Scan for the cell matching the given text and deliver its (x, y) coordinate at center. 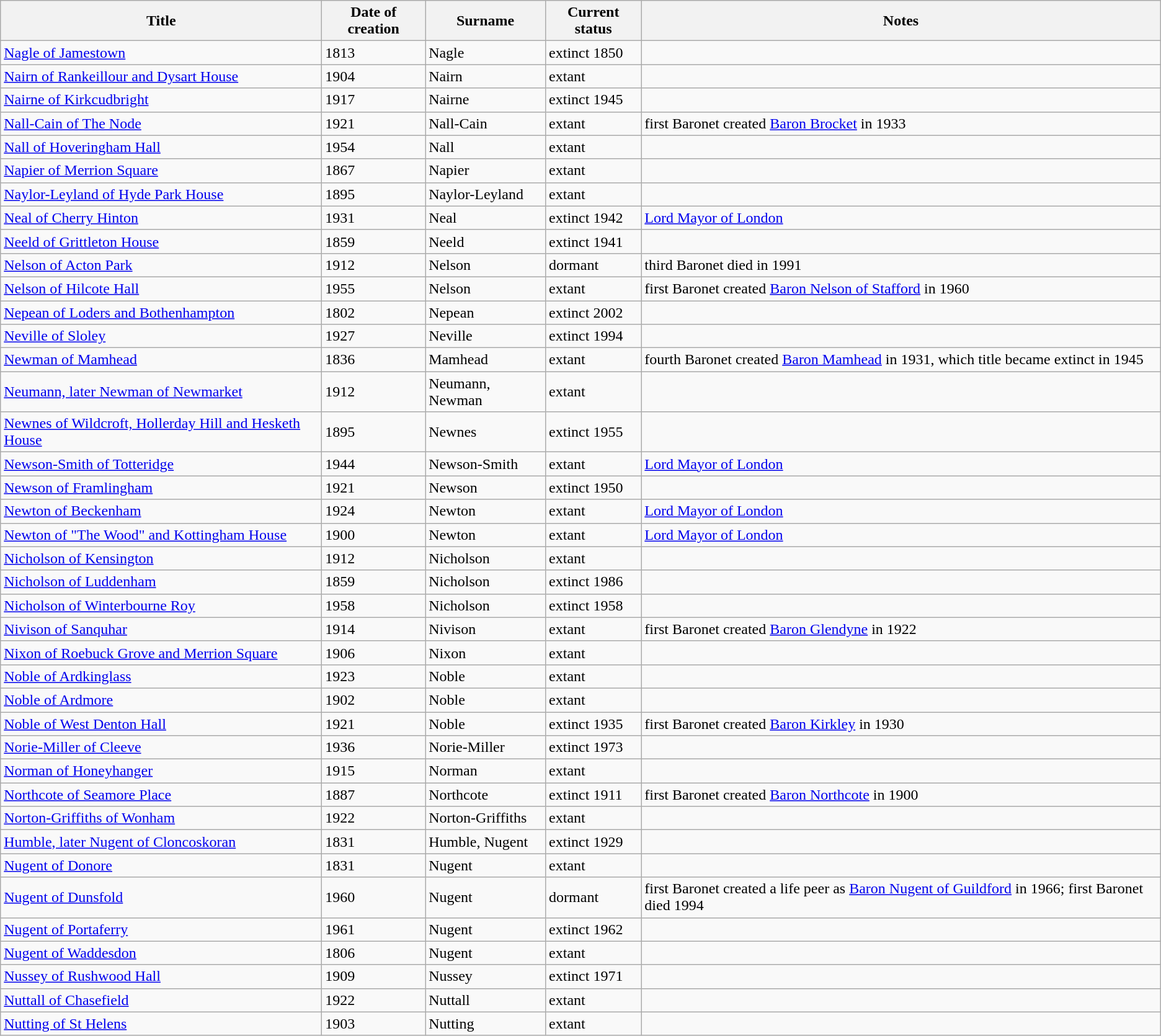
extinct 1973 (594, 748)
first Baronet created Baron Brocket in 1933 (901, 123)
extinct 1941 (594, 241)
Nuttall (486, 1000)
Mamhead (486, 360)
Nivison (486, 629)
Norie-Miller (486, 748)
1836 (373, 360)
extinct 1986 (594, 582)
Newnes of Wildcroft, Hollerday Hill and Hesketh House (161, 432)
1958 (373, 605)
Nussey of Rushwood Hall (161, 976)
1931 (373, 218)
1909 (373, 976)
Nairn of Rankeillour and Dysart House (161, 76)
first Baronet created Baron Nelson of Stafford in 1960 (901, 288)
1904 (373, 76)
1914 (373, 629)
Notes (901, 21)
extinct 1994 (594, 336)
Nairne (486, 100)
Noble of Ardkinglass (161, 676)
extinct 1942 (594, 218)
Nixon (486, 653)
third Baronet died in 1991 (901, 265)
1927 (373, 336)
Nixon of Roebuck Grove and Merrion Square (161, 653)
1802 (373, 312)
extinct 1958 (594, 605)
Newson (486, 488)
Nepean (486, 312)
1887 (373, 795)
1936 (373, 748)
extinct 1955 (594, 432)
Newson-Smith (486, 464)
extinct 1962 (594, 929)
Neumann, Newman (486, 392)
Norie-Miller of Cleeve (161, 748)
Nutting (486, 1024)
extinct 1950 (594, 488)
Nairne of Kirkcudbright (161, 100)
Nelson of Hilcote Hall (161, 288)
first Baronet created Baron Kirkley in 1930 (901, 724)
extinct 1850 (594, 53)
extinct 1935 (594, 724)
Naylor-Leyland of Hyde Park House (161, 194)
Nepean of Loders and Bothenhampton (161, 312)
Neeld of Grittleton House (161, 241)
Neville of Sloley (161, 336)
Nutting of St Helens (161, 1024)
Surname (486, 21)
1867 (373, 171)
Napier of Merrion Square (161, 171)
Neeld (486, 241)
Humble, later Nugent of Cloncoskoran (161, 842)
Noble of Ardmore (161, 700)
Title (161, 21)
1923 (373, 676)
1960 (373, 897)
Nicholson of Luddenham (161, 582)
Nugent of Portaferry (161, 929)
Nall-Cain of The Node (161, 123)
Northcote (486, 795)
Neville (486, 336)
Nussey (486, 976)
Newton of "The Wood" and Kottingham House (161, 535)
Nairn (486, 76)
1917 (373, 100)
first Baronet created Baron Northcote in 1900 (901, 795)
Norton-Griffiths of Wonham (161, 818)
Newton of Beckenham (161, 511)
Neumann, later Newman of Newmarket (161, 392)
Humble, Nugent (486, 842)
Nugent of Dunsfold (161, 897)
extinct 1911 (594, 795)
1906 (373, 653)
extinct 1945 (594, 100)
1955 (373, 288)
Nall of Hoveringham Hall (161, 147)
Neal (486, 218)
Nuttall of Chasefield (161, 1000)
Nall-Cain (486, 123)
Newson-Smith of Totteridge (161, 464)
Noble of West Denton Hall (161, 724)
1806 (373, 953)
Northcote of Seamore Place (161, 795)
Nugent of Waddesdon (161, 953)
first Baronet created a life peer as Baron Nugent of Guildford in 1966; first Baronet died 1994 (901, 897)
1902 (373, 700)
extinct 1971 (594, 976)
Nivison of Sanquhar (161, 629)
1903 (373, 1024)
1813 (373, 53)
Napier (486, 171)
Nelson of Acton Park (161, 265)
fourth Baronet created Baron Mamhead in 1931, which title became extinct in 1945 (901, 360)
Date of creation (373, 21)
1954 (373, 147)
Newson of Framlingham (161, 488)
first Baronet created Baron Glendyne in 1922 (901, 629)
extinct 2002 (594, 312)
1924 (373, 511)
Newnes (486, 432)
Norman (486, 771)
Current status (594, 21)
Naylor-Leyland (486, 194)
1900 (373, 535)
Nicholson of Winterbourne Roy (161, 605)
Nagle (486, 53)
Nall (486, 147)
1961 (373, 929)
Norman of Honeyhanger (161, 771)
1944 (373, 464)
1915 (373, 771)
Neal of Cherry Hinton (161, 218)
Nugent of Donore (161, 865)
Nicholson of Kensington (161, 558)
Norton-Griffiths (486, 818)
extinct 1929 (594, 842)
Nagle of Jamestown (161, 53)
Newman of Mamhead (161, 360)
